Provide the [X, Y] coordinate of the cell's center where the given text is located.  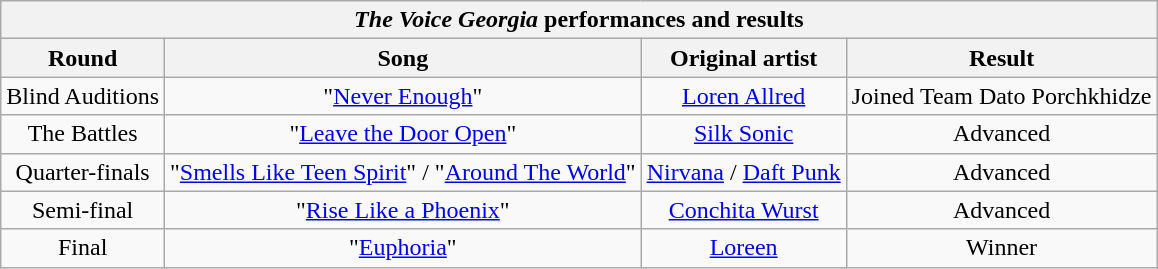
Silk Sonic [744, 134]
Loreen [744, 248]
"Rise Like a Phoenix" [404, 210]
"Never Enough" [404, 96]
The Battles [83, 134]
"Smells Like Teen Spirit" / "Around The World" [404, 172]
Final [83, 248]
The Voice Georgia performances and results [579, 20]
Conchita Wurst [744, 210]
Quarter-finals [83, 172]
Winner [1002, 248]
"Leave the Door Open" [404, 134]
Blind Auditions [83, 96]
Semi-final [83, 210]
Nirvana / Daft Punk [744, 172]
Original artist [744, 58]
Song [404, 58]
"Euphoria" [404, 248]
Round [83, 58]
Loren Allred [744, 96]
Result [1002, 58]
Joined Team Dato Porchkhidze [1002, 96]
